Capture the cell that displays the provided text and extract its (X, Y) central coordinate. 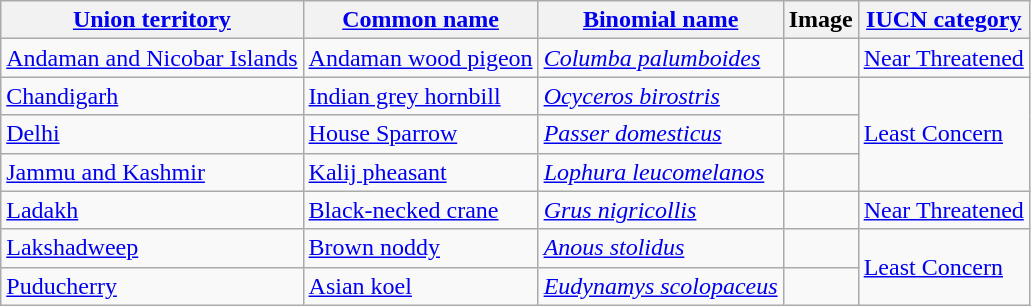
Grus nigricollis (660, 210)
Andaman wood pigeon (420, 58)
Kalij pheasant (420, 172)
Asian koel (420, 286)
Anous stolidus (660, 248)
Lakshadweep (152, 248)
Brown noddy (420, 248)
Lophura leucomelanos (660, 172)
Chandigarh (152, 96)
Columba palumboides (660, 58)
House Sparrow (420, 134)
IUCN category (944, 20)
Puducherry (152, 286)
Binomial name (660, 20)
Jammu and Kashmir (152, 172)
Ocyceros birostris (660, 96)
Delhi (152, 134)
Eudynamys scolopaceus (660, 286)
Passer domesticus (660, 134)
Black-necked crane (420, 210)
Common name (420, 20)
Image (820, 20)
Union territory (152, 20)
Ladakh (152, 210)
Indian grey hornbill (420, 96)
Andaman and Nicobar Islands (152, 58)
